Determine the [X, Y] coordinate at the center of the cell enclosing the given text.  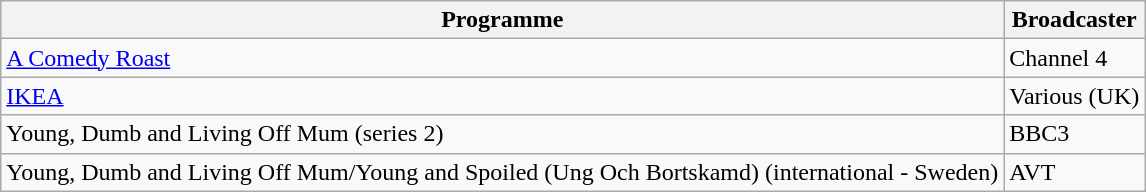
Young, Dumb and Living Off Mum (series 2) [502, 134]
Programme [502, 20]
A Comedy Roast [502, 58]
AVT [1074, 172]
IKEA [502, 96]
Broadcaster [1074, 20]
Various (UK) [1074, 96]
BBC3 [1074, 134]
Young, Dumb and Living Off Mum/Young and Spoiled (Ung Och Bortskamd) (international - Sweden) [502, 172]
Channel 4 [1074, 58]
